Return the [x, y] coordinate for the center point of the cell that contains the specified text.  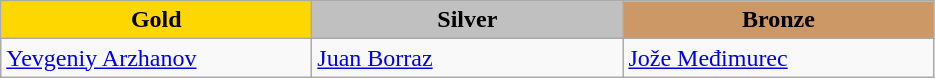
Jože Međimurec [778, 58]
Silver [468, 20]
Gold [156, 20]
Bronze [778, 20]
Juan Borraz [468, 58]
Yevgeniy Arzhanov [156, 58]
